Output the [X, Y] coordinate of the center of the cell containing the given text.  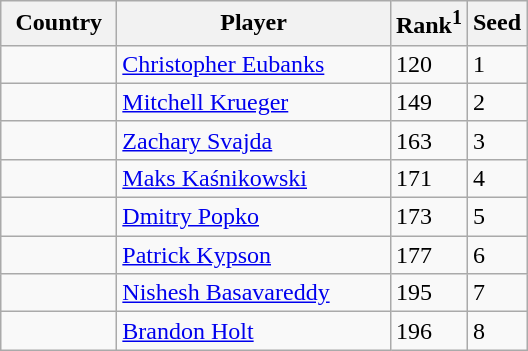
Brandon Holt [254, 331]
196 [428, 331]
5 [496, 217]
Mitchell Krueger [254, 102]
173 [428, 217]
177 [428, 255]
7 [496, 293]
8 [496, 331]
120 [428, 64]
195 [428, 293]
Zachary Svajda [254, 140]
Christopher Eubanks [254, 64]
Patrick Kypson [254, 255]
Dmitry Popko [254, 217]
Nishesh Basavareddy [254, 293]
4 [496, 178]
2 [496, 102]
149 [428, 102]
1 [496, 64]
6 [496, 255]
3 [496, 140]
Rank1 [428, 24]
Player [254, 24]
171 [428, 178]
Maks Kaśnikowski [254, 178]
163 [428, 140]
Seed [496, 24]
Country [59, 24]
